From the cell containing the given text, extract its center point as (X, Y) coordinate. 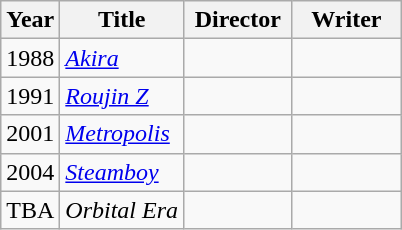
Roujin Z (122, 96)
Writer (346, 20)
Title (122, 20)
1988 (30, 58)
Akira (122, 58)
2004 (30, 172)
1991 (30, 96)
2001 (30, 134)
Metropolis (122, 134)
Year (30, 20)
Director (238, 20)
TBA (30, 210)
Steamboy (122, 172)
Orbital Era (122, 210)
